For the text-containing cell, return its midpoint in [X, Y] coordinate format. 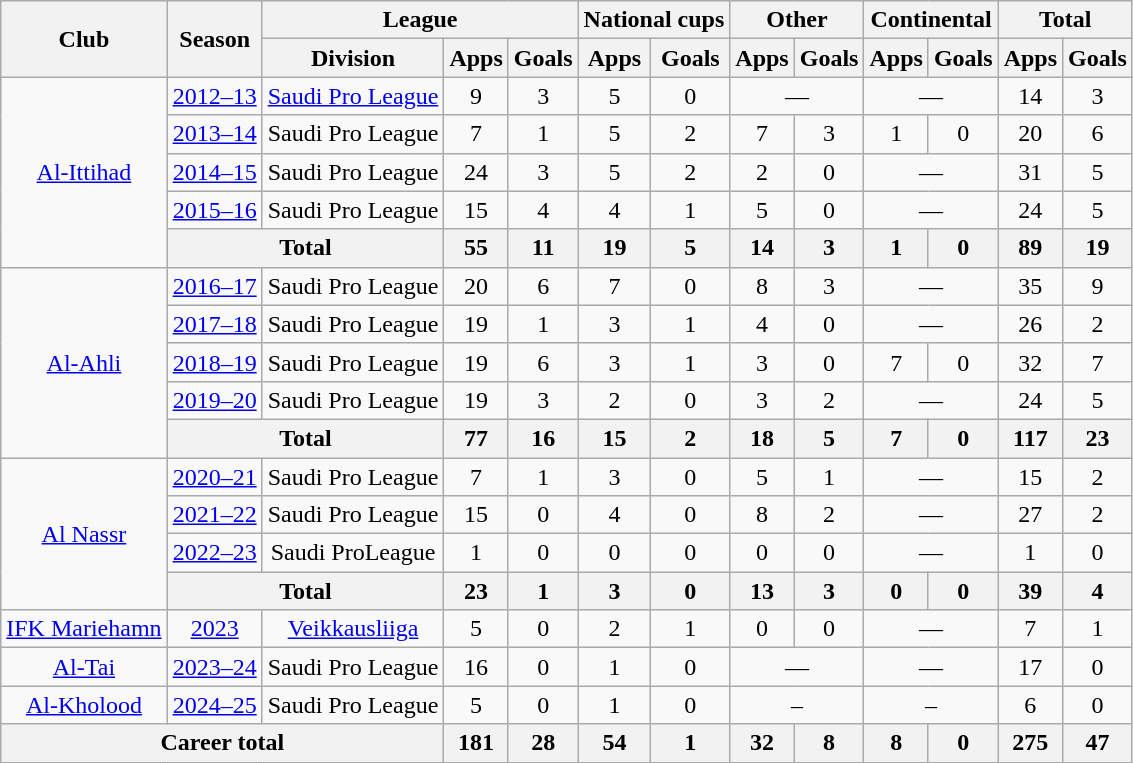
47 [1098, 743]
Al-Ahli [84, 362]
181 [476, 743]
2022–23 [214, 553]
77 [476, 438]
2018–19 [214, 362]
Other [797, 20]
Division [353, 58]
Al-Ittihad [84, 172]
2015–16 [214, 210]
2024–25 [214, 705]
13 [762, 591]
55 [476, 248]
2016–17 [214, 286]
Career total [222, 743]
18 [762, 438]
Al Nassr [84, 534]
Club [84, 39]
27 [1030, 515]
11 [543, 248]
31 [1030, 172]
League [420, 20]
Saudi ProLeague [353, 553]
35 [1030, 286]
39 [1030, 591]
2023–24 [214, 667]
IFK Mariehamn [84, 629]
89 [1030, 248]
17 [1030, 667]
Continental [931, 20]
28 [543, 743]
2020–21 [214, 477]
National cups [654, 20]
117 [1030, 438]
275 [1030, 743]
Al-Kholood [84, 705]
2013–14 [214, 134]
2017–18 [214, 324]
Season [214, 39]
Veikkausliiga [353, 629]
2014–15 [214, 172]
54 [614, 743]
2021–22 [214, 515]
2023 [214, 629]
2012–13 [214, 96]
Al-Tai [84, 667]
2019–20 [214, 400]
26 [1030, 324]
